Determine the (x, y) coordinate at the center of the cell enclosing the given text.  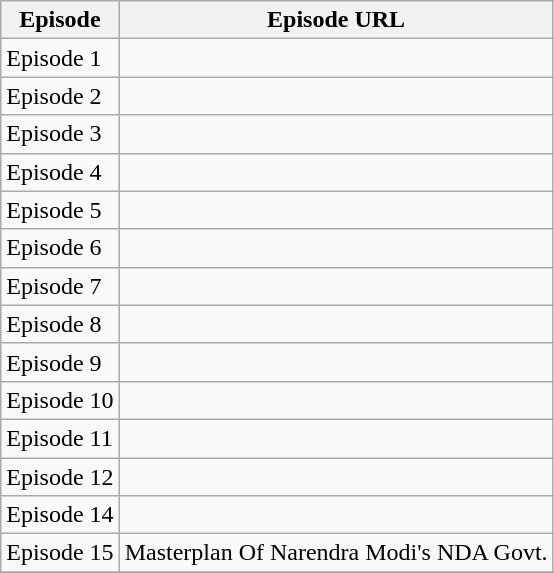
Episode (60, 20)
Episode 14 (60, 515)
Episode 3 (60, 134)
Episode 15 (60, 553)
Episode 12 (60, 477)
Episode 11 (60, 438)
Episode 8 (60, 324)
Episode 7 (60, 286)
Episode 4 (60, 172)
Episode 9 (60, 362)
Episode 1 (60, 58)
Episode 5 (60, 210)
Episode 10 (60, 400)
Episode URL (336, 20)
Episode 2 (60, 96)
Episode 6 (60, 248)
Masterplan Of Narendra Modi's NDA Govt. (336, 553)
